For the text-containing cell, return its midpoint in [X, Y] coordinate format. 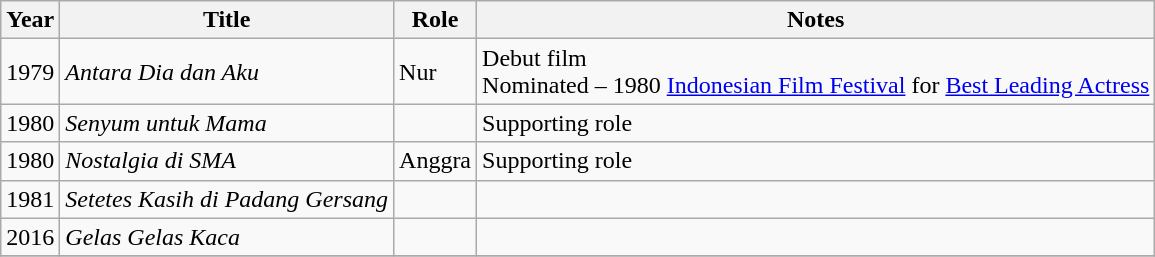
Title [227, 20]
Role [436, 20]
2016 [30, 237]
Antara Dia dan Aku [227, 72]
Debut filmNominated – 1980 Indonesian Film Festival for Best Leading Actress [816, 72]
Nostalgia di SMA [227, 161]
Gelas Gelas Kaca [227, 237]
Nur [436, 72]
Anggra [436, 161]
Year [30, 20]
Notes [816, 20]
1979 [30, 72]
1981 [30, 199]
Senyum untuk Mama [227, 123]
Setetes Kasih di Padang Gersang [227, 199]
